Return (x, y) of the center of cell containing provided text 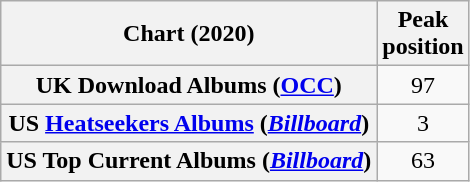
US Top Current Albums (Billboard) (189, 161)
Chart (2020) (189, 34)
US Heatseekers Albums (Billboard) (189, 123)
UK Download Albums (OCC) (189, 85)
97 (423, 85)
Peak position (423, 34)
3 (423, 123)
63 (423, 161)
